Scan for the cell matching the given text and deliver its [x, y] coordinate at center. 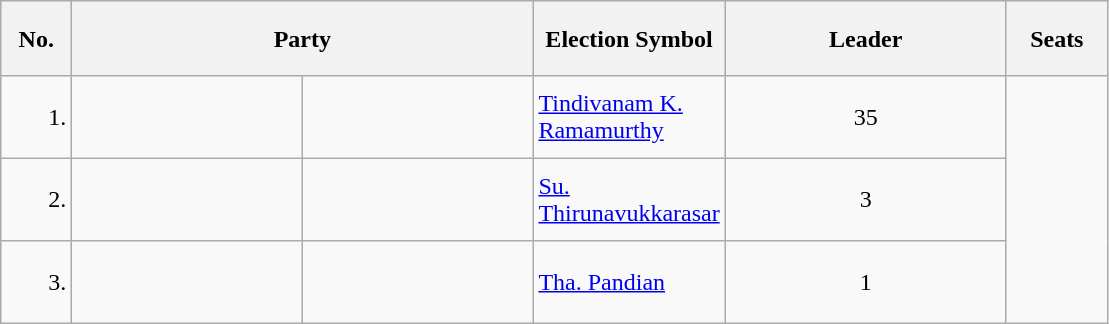
1. [36, 117]
3 [866, 199]
Tindivanam K. Ramamurthy [629, 117]
35 [866, 117]
2. [36, 199]
Seats [1056, 38]
Su. Thirunavukkarasar [629, 199]
No. [36, 38]
Tha. Pandian [629, 282]
Election Symbol [629, 38]
1 [866, 282]
Leader [866, 38]
Party [302, 38]
3. [36, 282]
